Provide the [X, Y] coordinate of the cell's center where the given text is located.  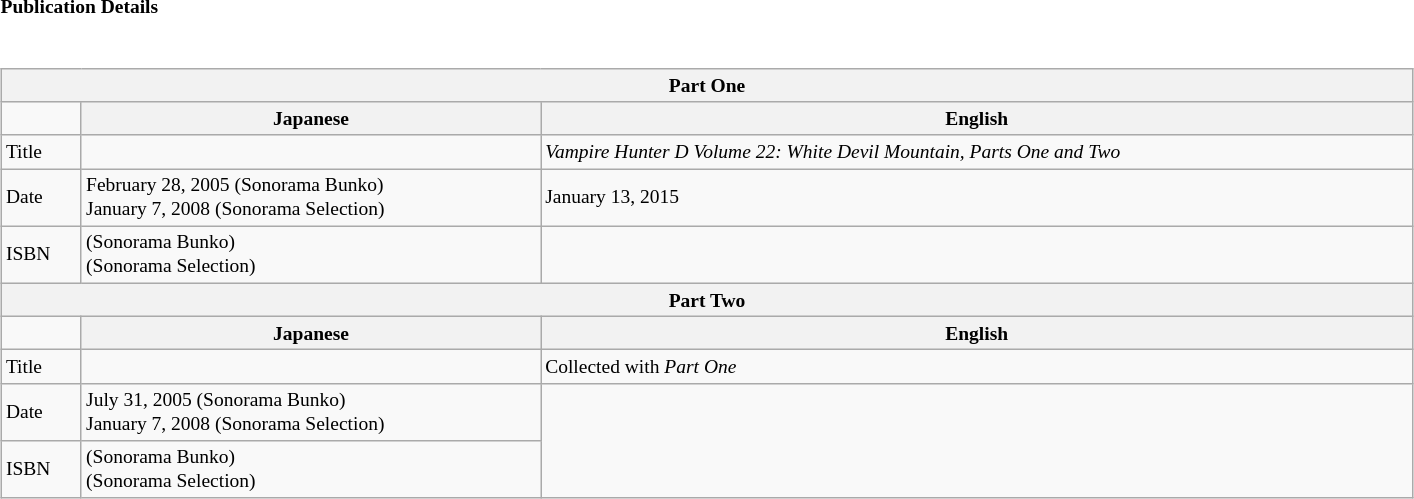
July 31, 2005 (Sonorama Bunko)January 7, 2008 (Sonorama Selection) [310, 412]
Part One [707, 86]
February 28, 2005 (Sonorama Bunko)January 7, 2008 (Sonorama Selection) [310, 198]
Collected with Part One [977, 366]
Vampire Hunter D Volume 22: White Devil Mountain, Parts One and Two [977, 152]
January 13, 2015 [977, 198]
Part Two [707, 300]
